Extract the [x, y] coordinate from the center of the cell holding the provided text.  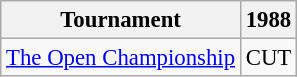
CUT [268, 58]
1988 [268, 20]
Tournament [121, 20]
The Open Championship [121, 58]
